Return (X, Y) of the center of cell containing provided text 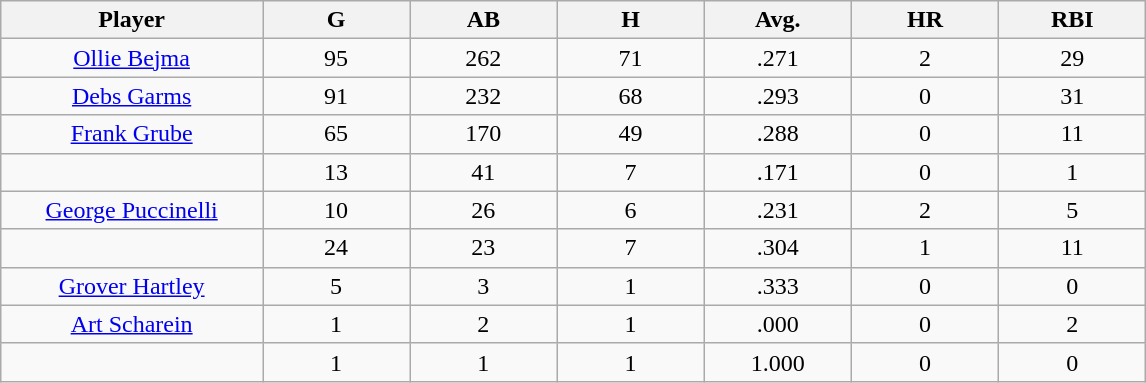
31 (1072, 96)
George Puccinelli (132, 210)
170 (484, 134)
HR (924, 20)
.304 (778, 248)
.231 (778, 210)
Frank Grube (132, 134)
.333 (778, 286)
41 (484, 172)
26 (484, 210)
10 (336, 210)
G (336, 20)
232 (484, 96)
1.000 (778, 362)
6 (630, 210)
Avg. (778, 20)
Grover Hartley (132, 286)
AB (484, 20)
65 (336, 134)
Debs Garms (132, 96)
23 (484, 248)
71 (630, 58)
24 (336, 248)
.271 (778, 58)
29 (1072, 58)
.293 (778, 96)
H (630, 20)
262 (484, 58)
68 (630, 96)
.000 (778, 324)
13 (336, 172)
95 (336, 58)
Player (132, 20)
Ollie Bejma (132, 58)
RBI (1072, 20)
.171 (778, 172)
.288 (778, 134)
49 (630, 134)
3 (484, 286)
Art Scharein (132, 324)
91 (336, 96)
